Find where the given text appears and provide that cell's center as [x, y] coordinate. 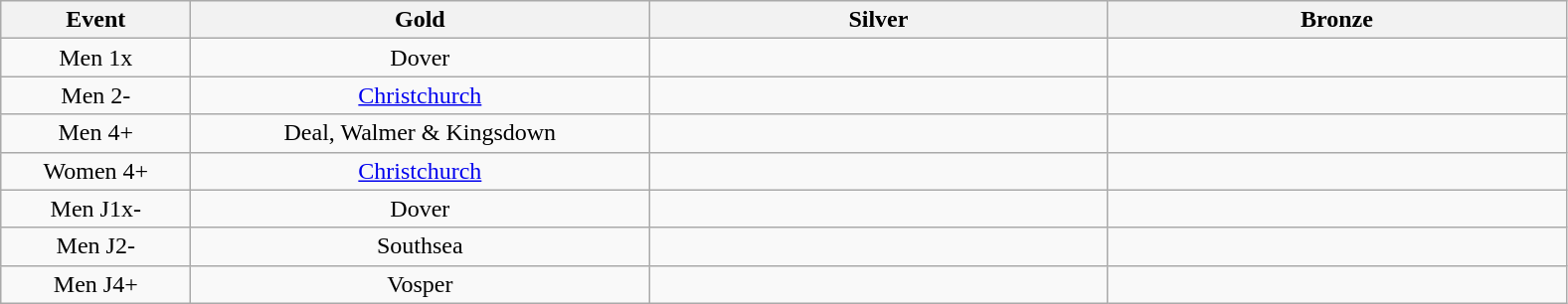
Men 1x [95, 58]
Men 2- [95, 95]
Women 4+ [95, 171]
Men J4+ [95, 284]
Silver [879, 20]
Vosper [420, 284]
Event [95, 20]
Men J1x- [95, 209]
Gold [420, 20]
Southsea [420, 246]
Deal, Walmer & Kingsdown [420, 133]
Bronze [1336, 20]
Men J2- [95, 246]
Men 4+ [95, 133]
